Return [x, y] of the center of cell containing provided text 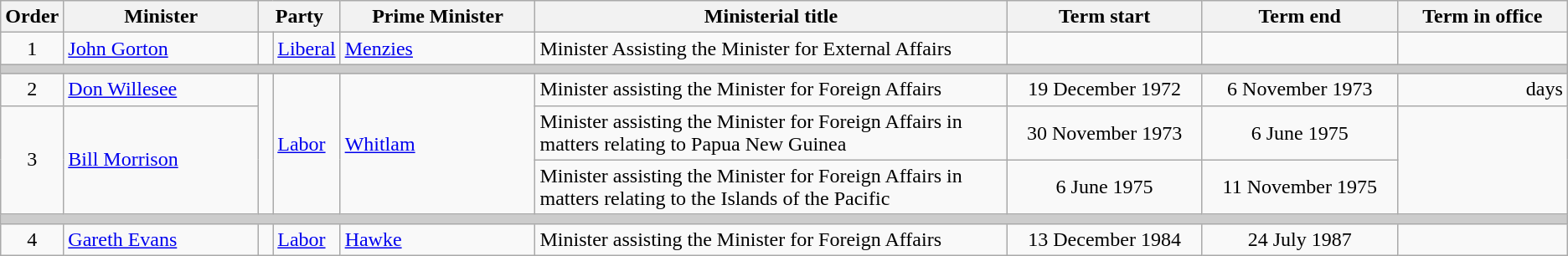
Menzies [437, 49]
Minister assisting the Minister for Foreign Affairs in matters relating to Papua New Guinea [771, 132]
Whitlam [437, 144]
Term end [1300, 17]
Ministerial title [771, 17]
6 November 1973 [1300, 90]
Bill Morrison [161, 160]
John Gorton [161, 49]
4 [32, 239]
2 [32, 90]
Order [32, 17]
30 November 1973 [1104, 132]
Minister Assisting the Minister for External Affairs [771, 49]
Don Willesee [161, 90]
Party [300, 17]
Gareth Evans [161, 239]
Minister assisting the Minister for Foreign Affairs in matters relating to the Islands of the Pacific [771, 187]
Term in office [1483, 17]
Term start [1104, 17]
Prime Minister [437, 17]
Minister [161, 17]
13 December 1984 [1104, 239]
19 December 1972 [1104, 90]
3 [32, 160]
1 [32, 49]
Hawke [437, 239]
11 November 1975 [1300, 187]
24 July 1987 [1300, 239]
Liberal [307, 49]
days [1483, 90]
